Search for the cell housing the specified text and yield its (x, y) center coordinate. 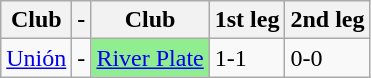
1st leg (247, 20)
1-1 (247, 58)
0-0 (328, 58)
Unión (36, 58)
2nd leg (328, 20)
River Plate (150, 58)
